From the cell containing the given text, extract its center point as (x, y) coordinate. 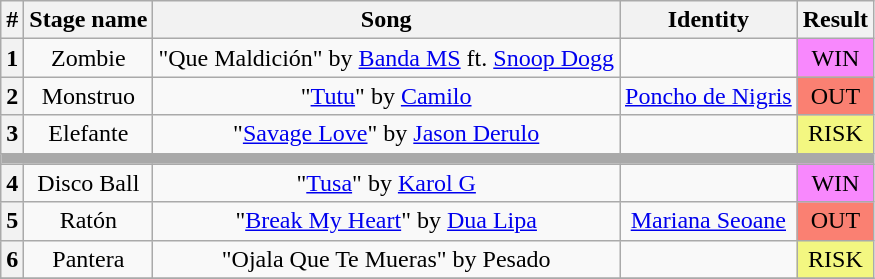
6 (12, 259)
"Tutu" by Camilo (386, 96)
# (12, 20)
"Ojala Que Te Mueras" by Pesado (386, 259)
Poncho de Nigris (709, 96)
Disco Ball (88, 183)
Result (835, 20)
"Savage Love" by Jason Derulo (386, 134)
Elefante (88, 134)
"Tusa" by Karol G (386, 183)
"Que Maldición" by Banda MS ft. Snoop Dogg (386, 58)
Zombie (88, 58)
"Break My Heart" by Dua Lipa (386, 221)
Song (386, 20)
Identity (709, 20)
Pantera (88, 259)
3 (12, 134)
5 (12, 221)
1 (12, 58)
Ratón (88, 221)
2 (12, 96)
4 (12, 183)
Monstruo (88, 96)
Mariana Seoane (709, 221)
Stage name (88, 20)
